Return [X, Y] of the center of cell containing provided text 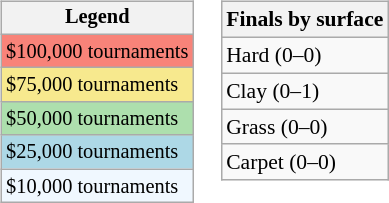
Carpet (0–0) [304, 162]
Clay (0–1) [304, 91]
Finals by surface [304, 20]
$25,000 tournaments [97, 152]
Grass (0–0) [304, 127]
Hard (0–0) [304, 55]
$100,000 tournaments [97, 51]
$50,000 tournaments [97, 119]
Legend [97, 18]
$75,000 tournaments [97, 85]
$10,000 tournaments [97, 186]
